Output the [X, Y] coordinate of the center of the cell containing the given text.  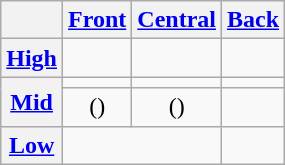
Mid [32, 102]
Central [177, 20]
Front [98, 20]
Low [32, 145]
High [32, 58]
Back [254, 20]
